Locate the cell with the specified text and output its (X, Y) center coordinate. 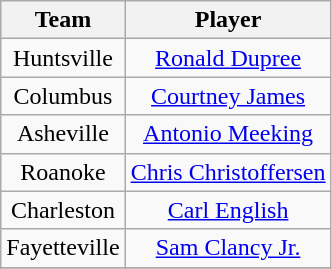
Ronald Dupree (228, 58)
Team (63, 20)
Player (228, 20)
Columbus (63, 96)
Roanoke (63, 172)
Charleston (63, 210)
Huntsville (63, 58)
Asheville (63, 134)
Antonio Meeking (228, 134)
Carl English (228, 210)
Courtney James (228, 96)
Fayetteville (63, 248)
Sam Clancy Jr. (228, 248)
Chris Christoffersen (228, 172)
